Extract the (x, y) coordinate from the center of the cell holding the provided text.  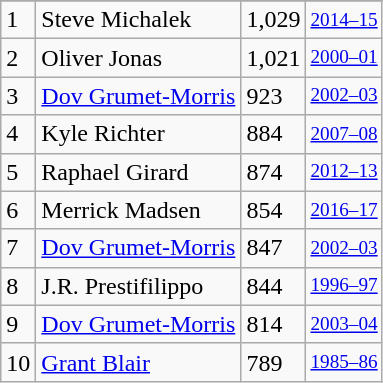
Raphael Girard (138, 172)
854 (274, 210)
1 (18, 20)
1996–97 (344, 286)
J.R. Prestifilippo (138, 286)
2000–01 (344, 58)
844 (274, 286)
Kyle Richter (138, 134)
10 (18, 362)
Steve Michalek (138, 20)
Merrick Madsen (138, 210)
814 (274, 324)
5 (18, 172)
1,021 (274, 58)
2007–08 (344, 134)
1,029 (274, 20)
874 (274, 172)
2 (18, 58)
884 (274, 134)
2012–13 (344, 172)
789 (274, 362)
847 (274, 248)
2016–17 (344, 210)
923 (274, 96)
2003–04 (344, 324)
9 (18, 324)
Grant Blair (138, 362)
8 (18, 286)
7 (18, 248)
3 (18, 96)
6 (18, 210)
Oliver Jonas (138, 58)
2014–15 (344, 20)
1985–86 (344, 362)
4 (18, 134)
